Pinpoint the cell where the given text exists, returning its [x, y] midpoint coordinate. 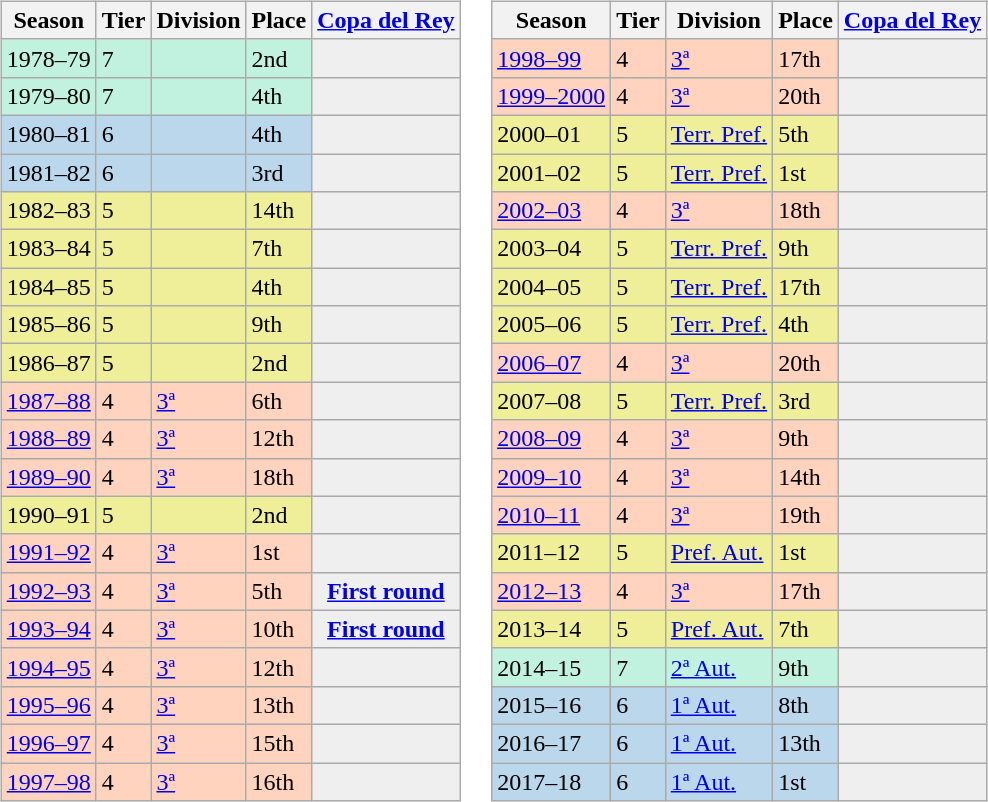
1980–81 [48, 134]
2017–18 [552, 781]
1995–96 [48, 705]
2003–04 [552, 249]
2007–08 [552, 401]
2010–11 [552, 515]
1996–97 [48, 743]
1994–95 [48, 667]
19th [806, 515]
2013–14 [552, 629]
1998–99 [552, 58]
2012–13 [552, 591]
1997–98 [48, 781]
1986–87 [48, 363]
2009–10 [552, 477]
2ª Aut. [718, 667]
1992–93 [48, 591]
1991–92 [48, 553]
2008–09 [552, 439]
1989–90 [48, 477]
1981–82 [48, 173]
1988–89 [48, 439]
1978–79 [48, 58]
2006–07 [552, 363]
10th [279, 629]
1983–84 [48, 249]
2016–17 [552, 743]
1984–85 [48, 287]
1993–94 [48, 629]
1999–2000 [552, 96]
2002–03 [552, 211]
1979–80 [48, 96]
2001–02 [552, 173]
15th [279, 743]
2004–05 [552, 287]
2011–12 [552, 553]
8th [806, 705]
1985–86 [48, 325]
2015–16 [552, 705]
1987–88 [48, 401]
6th [279, 401]
1990–91 [48, 515]
1982–83 [48, 211]
16th [279, 781]
2014–15 [552, 667]
2000–01 [552, 134]
2005–06 [552, 325]
